Provide the (x, y) coordinate of the cell's center where the given text is located.  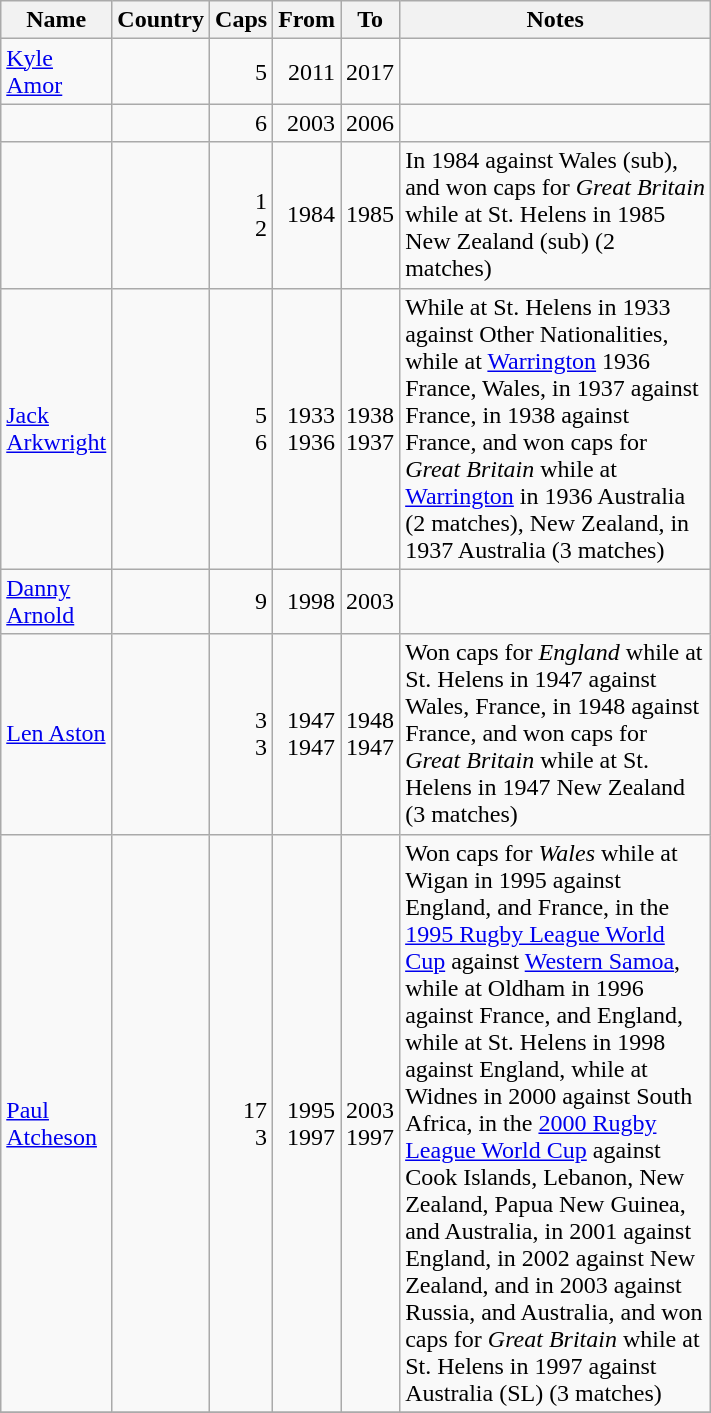
6 (242, 123)
2017 (370, 72)
Name (56, 20)
19951997 (307, 1123)
Country (161, 20)
1998 (307, 602)
1984 (307, 215)
1985 (370, 215)
Len Aston (56, 734)
To (370, 20)
2006 (370, 123)
From (307, 20)
33 (242, 734)
Paul Atcheson (56, 1123)
19381937 (370, 428)
Danny Arnold (56, 602)
Caps (242, 20)
9 (242, 602)
Notes (556, 20)
5 (242, 72)
Jack Arkwright (56, 428)
Kyle Amor (56, 72)
19331936 (307, 428)
20031997 (370, 1123)
In 1984 against Wales (sub), and won caps for Great Britain while at St. Helens in 1985 New Zealand (sub) (2 matches) (556, 215)
12 (242, 215)
19471947 (307, 734)
2011 (307, 72)
19481947 (370, 734)
56 (242, 428)
173 (242, 1123)
